Locate the cell with the specified text and output its (x, y) center coordinate. 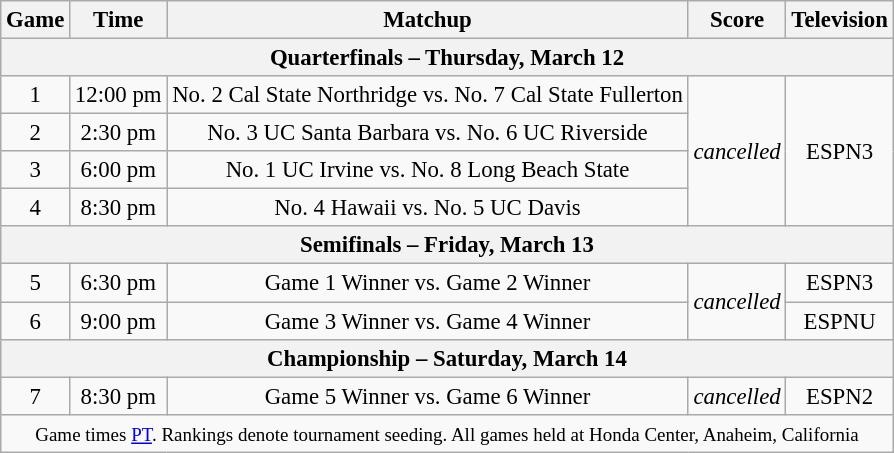
No. 1 UC Irvine vs. No. 8 Long Beach State (428, 170)
7 (36, 396)
2 (36, 133)
6:30 pm (118, 283)
3 (36, 170)
Game 5 Winner vs. Game 6 Winner (428, 396)
Score (737, 20)
Television (840, 20)
9:00 pm (118, 321)
6:00 pm (118, 170)
4 (36, 208)
ESPNU (840, 321)
Game times PT. Rankings denote tournament seeding. All games held at Honda Center, Anaheim, California (447, 433)
No. 3 UC Santa Barbara vs. No. 6 UC Riverside (428, 133)
12:00 pm (118, 95)
1 (36, 95)
Quarterfinals – Thursday, March 12 (447, 58)
Championship – Saturday, March 14 (447, 358)
Game 3 Winner vs. Game 4 Winner (428, 321)
Game 1 Winner vs. Game 2 Winner (428, 283)
No. 2 Cal State Northridge vs. No. 7 Cal State Fullerton (428, 95)
5 (36, 283)
2:30 pm (118, 133)
Semifinals – Friday, March 13 (447, 245)
No. 4 Hawaii vs. No. 5 UC Davis (428, 208)
Time (118, 20)
6 (36, 321)
Matchup (428, 20)
ESPN2 (840, 396)
Game (36, 20)
